Extract the [x, y] coordinate from the center of the cell holding the provided text.  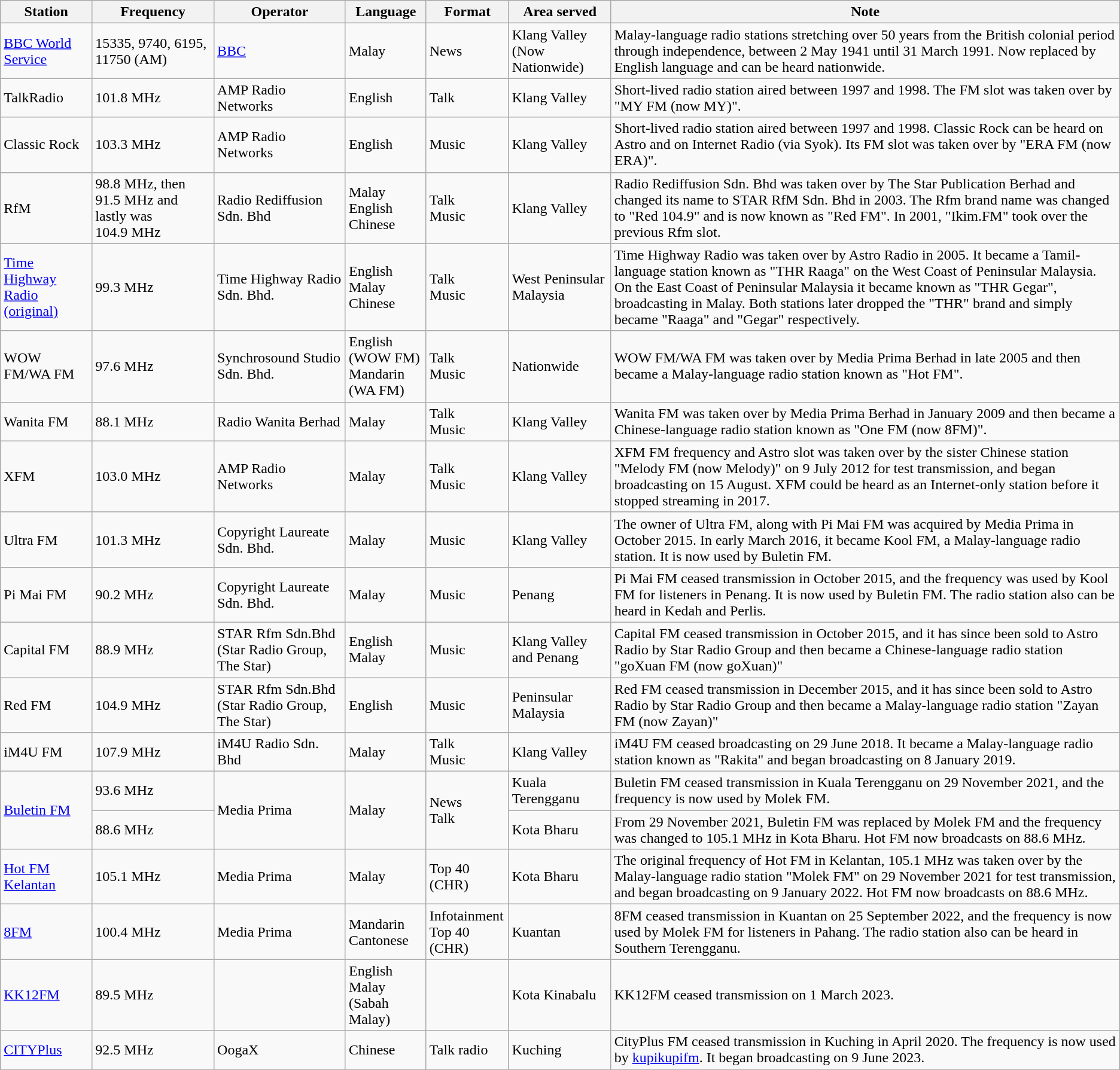
iM4U FM ceased broadcasting on 29 June 2018. It became a Malay-language radio station known as "Rakita" and began broadcasting on 8 January 2019. [865, 752]
Buletin FM ceased transmission in Kuala Terengganu on 29 November 2021, and the frequency is now used by Molek FM. [865, 791]
Red FM [47, 705]
103.0 MHz [153, 476]
Capital FM [47, 650]
CITYPlus [47, 1050]
Mandarin Cantonese [385, 932]
101.3 MHz [153, 539]
Language [385, 12]
Talk [467, 98]
Time Highway Radio (original) [47, 287]
Nationwide [560, 366]
WOW FM/WA FM was taken over by Media Prima Berhad in late 2005 and then became a Malay-language radio station known as "Hot FM". [865, 366]
Infotainment Top 40 (CHR) [467, 932]
Operator [280, 12]
Ultra FM [47, 539]
Time Highway Radio Sdn. Bhd. [280, 287]
KK12FM ceased transmission on 1 March 2023. [865, 995]
Radio Wanita Berhad [280, 421]
Penang [560, 595]
KK12FM [47, 995]
88.6 MHz [153, 830]
Area served [560, 12]
93.6 MHz [153, 791]
English Malay (Sabah Malay) [385, 995]
Radio Rediffusion Sdn. Bhd [280, 208]
107.9 MHz [153, 752]
Chinese [385, 1050]
Wanita FM [47, 421]
Klang Valley and Penang [560, 650]
Hot FM Kelantan [47, 877]
CityPlus FM ceased transmission in Kuching in April 2020. The frequency is now used by kupikupifm. It began broadcasting on 9 June 2023. [865, 1050]
15335, 9740, 6195, 11750 (AM) [153, 51]
90.2 MHz [153, 595]
88.9 MHz [153, 650]
104.9 MHz [153, 705]
News Talk [467, 810]
West Peninsular Malaysia [560, 287]
105.1 MHz [153, 877]
English (WOW FM) Mandarin (WA FM) [385, 366]
89.5 MHz [153, 995]
100.4 MHz [153, 932]
iM4U Radio Sdn. Bhd [280, 752]
Kuching [560, 1050]
Peninsular Malaysia [560, 705]
Short-lived radio station aired between 1997 and 1998. The FM slot was taken over by "MY FM (now MY)". [865, 98]
English Malay Chinese [385, 287]
XFM [47, 476]
Classic Rock [47, 145]
103.3 MHz [153, 145]
97.6 MHz [153, 366]
News [467, 51]
8FM [47, 932]
Format [467, 12]
WOW FM/WA FM [47, 366]
101.8 MHz [153, 98]
RfM [47, 208]
English Malay [385, 650]
Synchrosound Studio Sdn. Bhd. [280, 366]
Wanita FM was taken over by Media Prima Berhad in January 2009 and then became a Chinese-language radio station known as "One FM (now 8FM)". [865, 421]
88.1 MHz [153, 421]
BBC World Service [47, 51]
98.8 MHz, then 91.5 MHz and lastly was 104.9 MHz [153, 208]
Buletin FM [47, 810]
Station [47, 12]
iM4U FM [47, 752]
Pi Mai FM [47, 595]
OogaX [280, 1050]
Note [865, 12]
99.3 MHz [153, 287]
Malay English Chinese [385, 208]
Kuala Terengganu [560, 791]
92.5 MHz [153, 1050]
Top 40 (CHR) [467, 877]
Kuantan [560, 932]
Kota Kinabalu [560, 995]
TalkRadio [47, 98]
Talk radio [467, 1050]
Klang Valley (Now Nationwide) [560, 51]
BBC [280, 51]
Frequency [153, 12]
